Extract the (x, y) coordinate from the center of the cell holding the provided text.  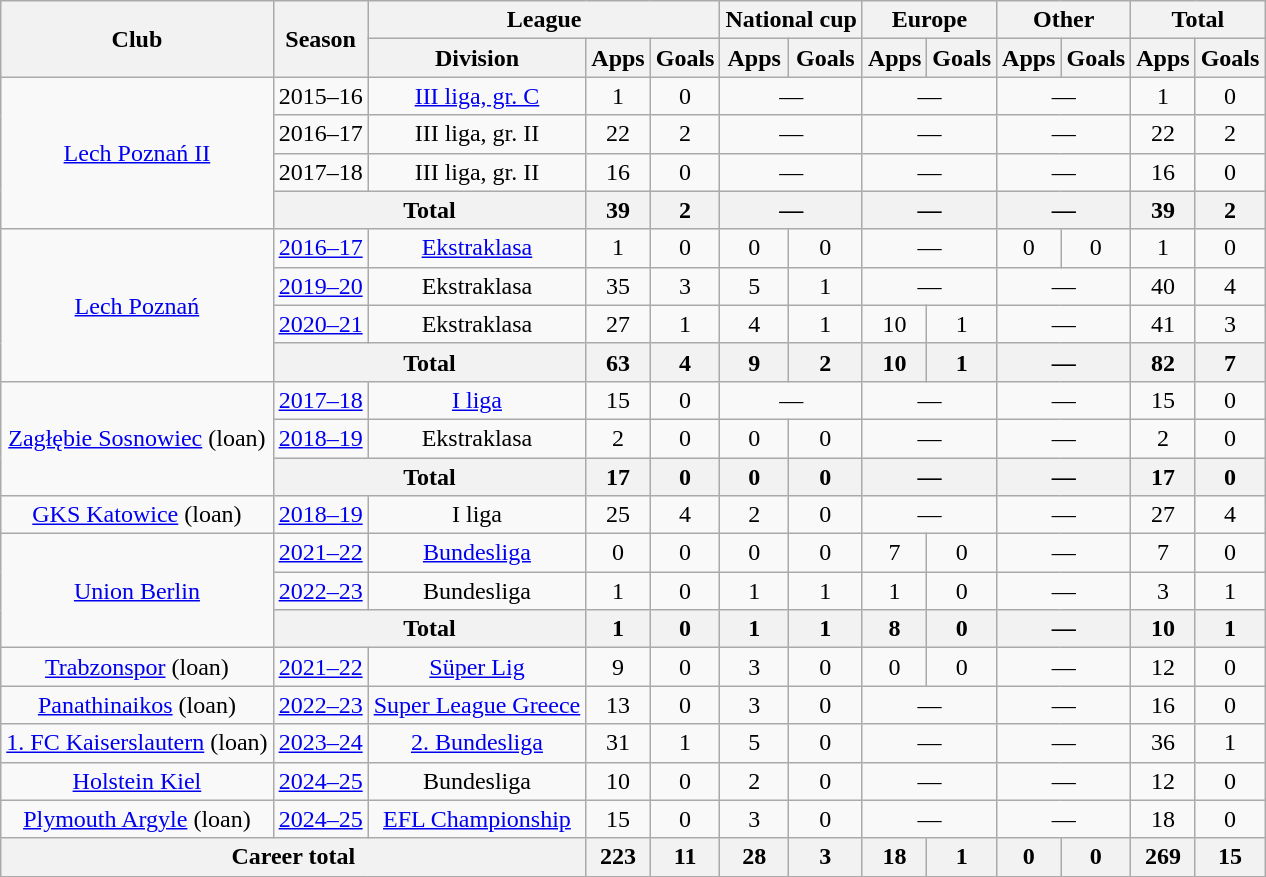
Süper Lig (477, 667)
Lech Poznań (137, 305)
League (544, 20)
Panathinaikos (loan) (137, 705)
25 (618, 515)
63 (618, 362)
2015–16 (320, 96)
8 (894, 629)
Trabzonspor (loan) (137, 667)
National cup (791, 20)
Holstein Kiel (137, 781)
28 (754, 857)
GKS Katowice (loan) (137, 515)
Lech Poznań II (137, 153)
EFL Championship (477, 819)
Other (1064, 20)
11 (685, 857)
40 (1163, 286)
Zagłębie Sosnowiec (loan) (137, 438)
269 (1163, 857)
III liga, gr. C (477, 96)
Season (320, 39)
2023–24 (320, 743)
Europe (929, 20)
82 (1163, 362)
2. Bundesliga (477, 743)
Union Berlin (137, 591)
35 (618, 286)
Plymouth Argyle (loan) (137, 819)
223 (618, 857)
13 (618, 705)
Club (137, 39)
41 (1163, 324)
Division (477, 58)
31 (618, 743)
36 (1163, 743)
Super League Greece (477, 705)
1. FC Kaiserslautern (loan) (137, 743)
2019–20 (320, 286)
Career total (294, 857)
2020–21 (320, 324)
